Capture the cell that displays the provided text and extract its (X, Y) central coordinate. 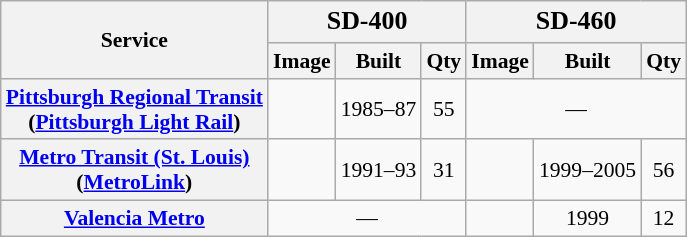
Pittsburgh Regional Transit(Pittsburgh Light Rail) (134, 110)
1999–2005 (588, 170)
SD-460 (576, 22)
56 (664, 170)
12 (664, 219)
55 (444, 110)
Valencia Metro (134, 219)
Metro Transit (St. Louis)(MetroLink) (134, 170)
1999 (588, 219)
1991–93 (379, 170)
Service (134, 40)
1985–87 (379, 110)
SD-400 (367, 22)
31 (444, 170)
